Provide the (x, y) coordinate of the cell's center where the given text is located.  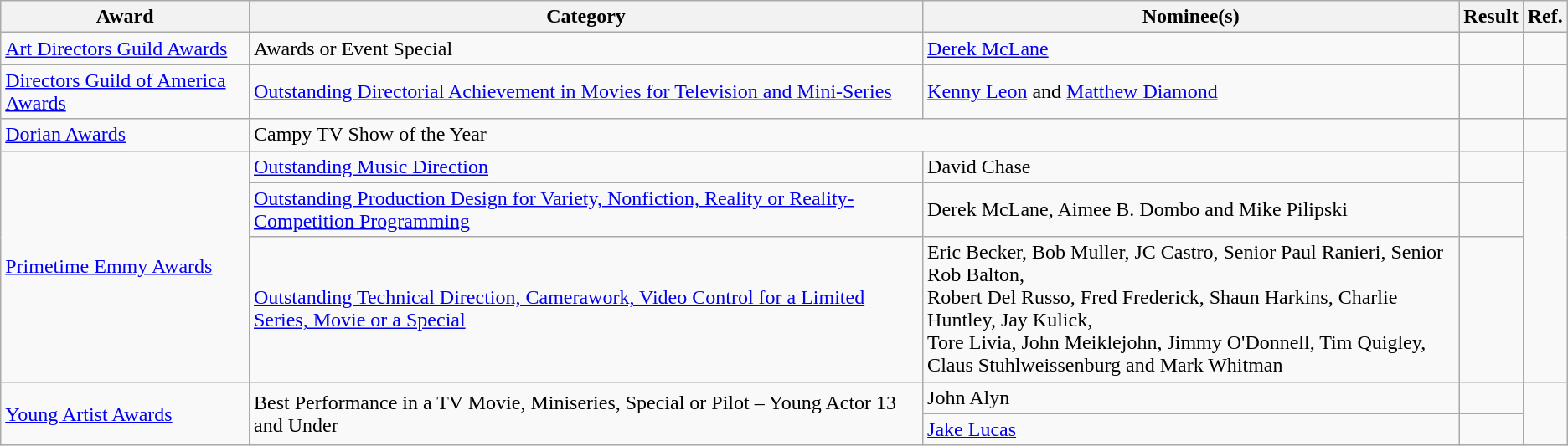
Jake Lucas (1191, 429)
Young Artist Awards (126, 413)
Outstanding Directorial Achievement in Movies for Television and Mini-Series (585, 92)
Derek McLane (1191, 49)
Directors Guild of America Awards (126, 92)
Outstanding Music Direction (585, 167)
Outstanding Technical Direction, Camerawork, Video Control for a Limited Series, Movie or a Special (585, 310)
Dorian Awards (126, 135)
Category (585, 17)
Primetime Emmy Awards (126, 266)
Result (1491, 17)
Art Directors Guild Awards (126, 49)
Kenny Leon and Matthew Diamond (1191, 92)
Outstanding Production Design for Variety, Nonfiction, Reality or Reality-Competition Programming (585, 209)
David Chase (1191, 167)
Awards or Event Special (585, 49)
Campy TV Show of the Year (854, 135)
John Alyn (1191, 397)
Ref. (1545, 17)
Nominee(s) (1191, 17)
Best Performance in a TV Movie, Miniseries, Special or Pilot – Young Actor 13 and Under (585, 413)
Derek McLane, Aimee B. Dombo and Mike Pilipski (1191, 209)
Award (126, 17)
